Return (x, y) of the center of cell containing provided text 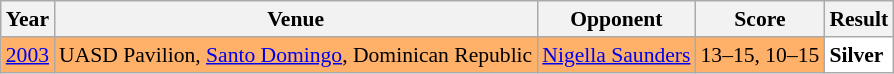
UASD Pavilion, Santo Domingo, Dominican Republic (296, 55)
Result (858, 19)
2003 (28, 55)
Venue (296, 19)
Opponent (616, 19)
Year (28, 19)
Score (760, 19)
Nigella Saunders (616, 55)
Silver (858, 55)
13–15, 10–15 (760, 55)
